Search for the cell housing the specified text and yield its [x, y] center coordinate. 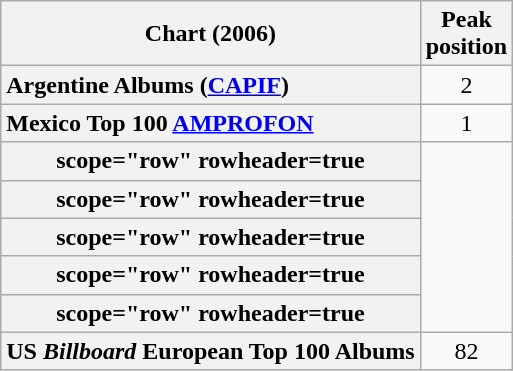
Peakposition [466, 34]
Mexico Top 100 AMPROFON [210, 123]
Argentine Albums (CAPIF) [210, 85]
82 [466, 351]
2 [466, 85]
US Billboard European Top 100 Albums [210, 351]
1 [466, 123]
Chart (2006) [210, 34]
